From the cell containing the given text, extract its center point as (x, y) coordinate. 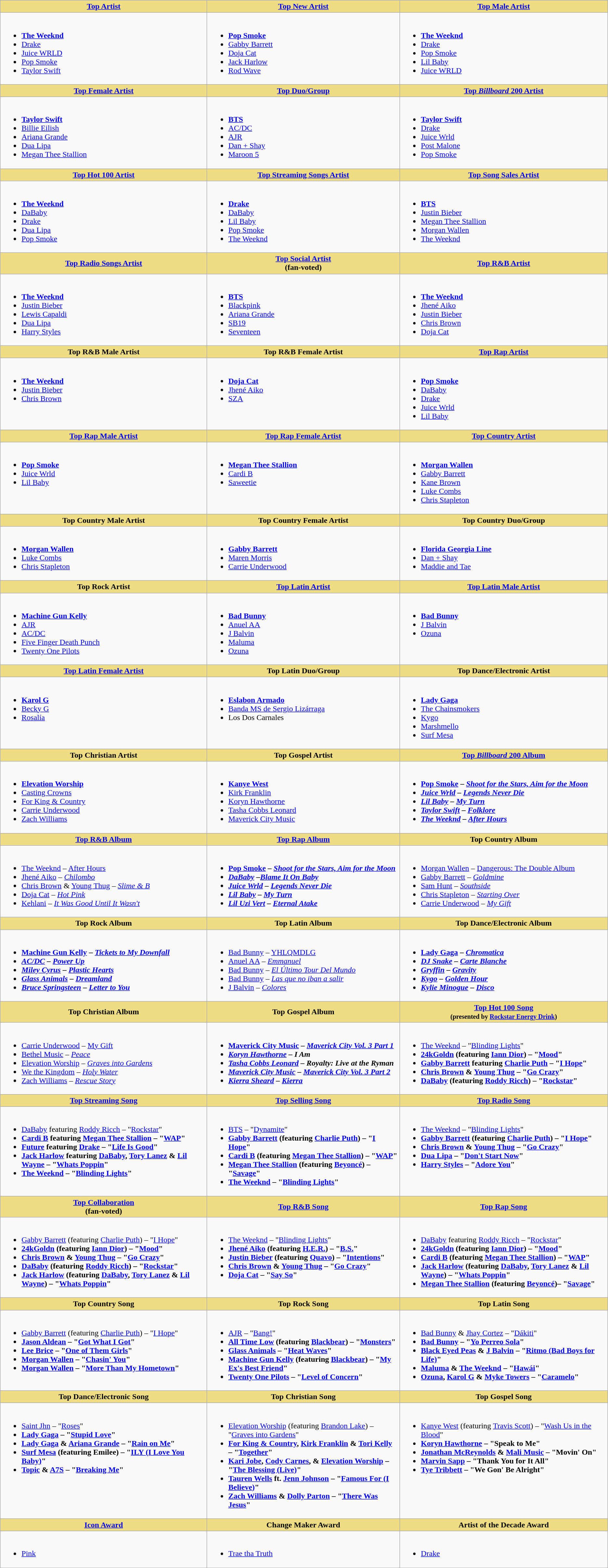
Bad BunnyJ BalvinOzuna (503, 629)
Pop SmokeGabby BarrettDoja CatJack HarlowRod Wave (303, 49)
The WeekndJustin BieberLewis CapaldiDua LipaHarry Styles (104, 310)
Top Streaming Songs Artist (303, 175)
Top Christian Artist (104, 755)
Top Latin Album (303, 923)
Top Latin Duo/Group (303, 671)
BTSAC/DCAJRDan + ShayMaroon 5 (303, 133)
The WeekndJustin BieberChris Brown (104, 394)
Doja CatJhené AikoSZA (303, 394)
Top Selling Song (303, 1100)
Pop SmokeJuice WrldLil Baby (104, 478)
Taylor SwiftBillie EilishAriana GrandeDua LipaMegan Thee Stallion (104, 133)
Top Collaboration (fan-voted) (104, 1206)
The WeekndDrakeJuice WRLDPop SmokeTaylor Swift (104, 49)
Top Country Song (104, 1304)
Karol GBecky GRosalía (104, 713)
Pop Smoke – Shoot for the Stars, Aim for the MoonDaBaby –Blame It On BabyJuice Wrld – Legends Never DieLil Baby – My TurnLil Uzi Vert – Eternal Atake (303, 881)
Trae tha Truth (303, 1549)
Top Rock Album (104, 923)
Bad BunnyAnuel AAJ BalvinMalumaOzuna (303, 629)
Eslabon ArmadoBanda MS de Sergio LizárragaLos Dos Carnales (303, 713)
The WeekndDrakePop SmokeLil BabyJuice WRLD (503, 49)
Top Female Artist (104, 91)
Morgan WallenLuke CombsChris Stapleton (104, 553)
Carrie Underwood – My GiftBethel Music – PeaceElevation Worship – Graves into GardensWe the Kingdom – Holy WaterZach Williams – Rescue Story (104, 1058)
Top R&B Album (104, 839)
Change Maker Award (303, 1525)
DrakeDaBabyLil BabyPop SmokeThe Weeknd (303, 217)
Megan Thee StallionCardi BSaweetie (303, 478)
Top Duo/Group (303, 91)
Top Christian Song (303, 1397)
Top Gospel Artist (303, 755)
Top Country Album (503, 839)
Top Rap Album (303, 839)
Top Rock Song (303, 1304)
BTSJustin BieberMegan Thee StallionMorgan WallenThe Weeknd (503, 217)
Pink (104, 1549)
Top Rap Male Artist (104, 436)
Taylor SwiftDrakeJuice WrldPost MalonePop Smoke (503, 133)
Top Dance/Electronic Song (104, 1397)
Top Hot 100 Artist (104, 175)
Top Country Artist (503, 436)
Icon Award (104, 1525)
Top Rap Song (503, 1206)
Bad Bunny – YHLQMDLGAnuel AA – EmmanuelBad Bunny – El Último Tour Del MundoBad Bunny – Las que no iban a salirJ Balvin – Colores (303, 965)
Top Billboard 200 Album (503, 755)
BTSBlackpinkAriana GrandeSB19Seventeen (303, 310)
Top Dance/Electronic Artist (503, 671)
Top Male Artist (503, 6)
Drake (503, 1549)
Artist of the Decade Award (503, 1525)
Top Rock Artist (104, 587)
Top Rap Female Artist (303, 436)
Pop Smoke – Shoot for the Stars, Aim for the MoonJuice Wrld – Legends Never DieLil Baby – My TurnTaylor Swift – FolkloreThe Weeknd – After Hours (503, 797)
Top R&B Male Artist (104, 352)
Top Rap Artist (503, 352)
Top Country Male Artist (104, 520)
Top Country Duo/Group (503, 520)
Florida Georgia LineDan + ShayMaddie and Tae (503, 553)
The WeekndDaBabyDrakeDua LipaPop Smoke (104, 217)
Top New Artist (303, 6)
Top Streaming Song (104, 1100)
Top R&B Song (303, 1206)
Top Christian Album (104, 1012)
The WeekndJhené AikoJustin BieberChris BrownDoja Cat (503, 310)
Lady GagaThe ChainsmokersKygoMarshmelloSurf Mesa (503, 713)
Top R&B Female Artist (303, 352)
Top Radio Songs Artist (104, 263)
Machine Gun KellyAJRAC/DCFive Finger Death PunchTwenty One Pilots (104, 629)
Top Social Artist (fan-voted) (303, 263)
Gabby BarrettMaren MorrisCarrie Underwood (303, 553)
Top Billboard 200 Artist (503, 91)
Top Hot 100 Song(presented by Rockstar Energy Drink) (503, 1012)
Top Latin Song (503, 1304)
Top Dance/Electronic Album (503, 923)
Top Radio Song (503, 1100)
Morgan Wallen – Dangerous: The Double AlbumGabby Barrett – GoldmineSam Hunt – SouthsideChris Stapleton – Starting OverCarrie Underwood – My Gift (503, 881)
Pop SmokeDaBabyDrakeJuice WrldLil Baby (503, 394)
Top Latin Male Artist (503, 587)
Top Artist (104, 6)
Top Country Female Artist (303, 520)
Top R&B Artist (503, 263)
Top Latin Female Artist (104, 671)
Top Song Sales Artist (503, 175)
Top Latin Artist (303, 587)
Top Gospel Song (503, 1397)
Kanye WestKirk FranklinKoryn HawthorneTasha Cobbs LeonardMaverick City Music (303, 797)
Top Gospel Album (303, 1012)
Machine Gun Kelly – Tickets to My DownfallAC/DC – Power UpMiley Cyrus – Plastic HeartsGlass Animals – DreamlandBruce Springsteen – Letter to You (104, 965)
Lady Gaga – ChromaticaDJ Snake – Carte BlancheGryffin – GravityKygo – Golden HourKylie Minogue – Disco (503, 965)
Morgan WallenGabby BarrettKane BrownLuke CombsChris Stapleton (503, 478)
The Weeknd – After HoursJhené Aiko – ChilomboChris Brown & Young Thug – Slime & BDoja Cat – Hot PinkKehlani – It Was Good Until It Wasn't (104, 881)
Elevation WorshipCasting CrownsFor King & CountryCarrie UnderwoodZach Williams (104, 797)
